From the cell containing the given text, extract its center point as [x, y] coordinate. 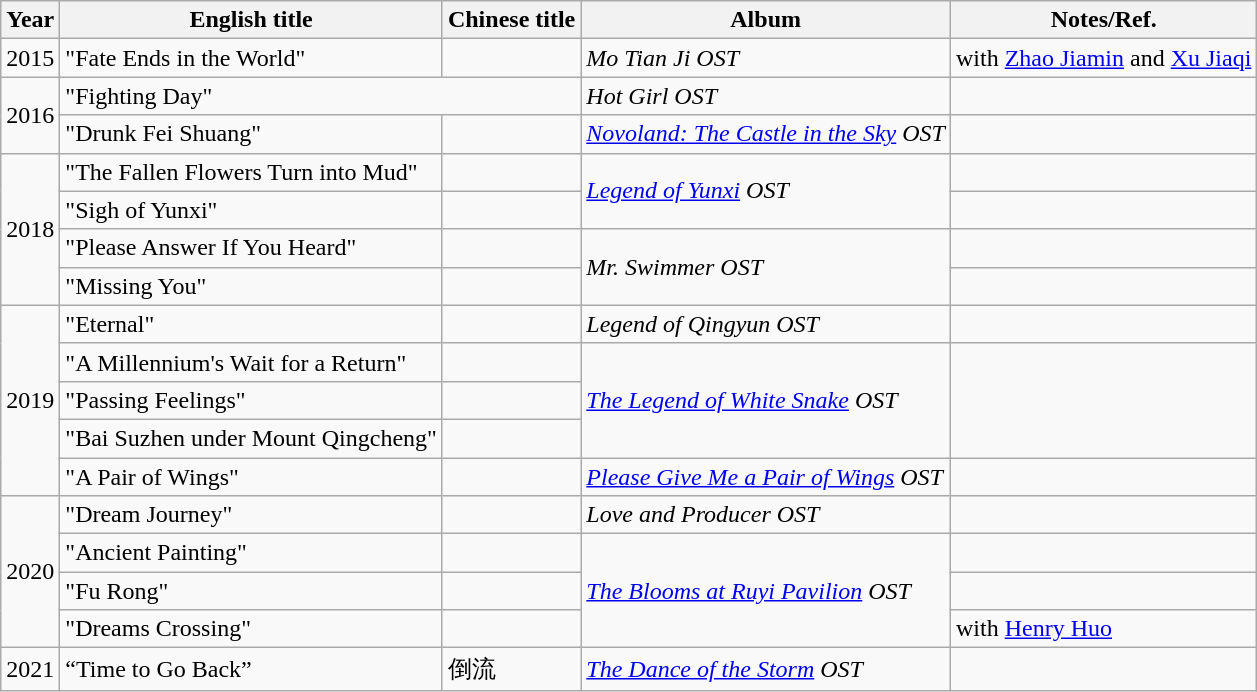
倒流 [511, 670]
"Dreams Crossing" [252, 629]
"Bai Suzhen under Mount Qingcheng" [252, 438]
"Missing You" [252, 286]
2016 [30, 115]
with Henry Huo [1103, 629]
Legend of Qingyun OST [766, 324]
Year [30, 20]
2018 [30, 229]
"Fu Rong" [252, 591]
2020 [30, 572]
Chinese title [511, 20]
with Zhao Jiamin and Xu Jiaqi [1103, 58]
Please Give Me a Pair of Wings OST [766, 477]
Mr. Swimmer OST [766, 267]
"Fighting Day" [320, 96]
"Ancient Painting" [252, 553]
The Dance of the Storm OST [766, 670]
Novoland: The Castle in the Sky OST [766, 134]
“Time to Go Back” [252, 670]
"Eternal" [252, 324]
Mo Tian Ji OST [766, 58]
Notes/Ref. [1103, 20]
"Passing Feelings" [252, 400]
2021 [30, 670]
Legend of Yunxi OST [766, 191]
"Please Answer If You Heard" [252, 248]
2019 [30, 400]
Hot Girl OST [766, 96]
"Drunk Fei Shuang" [252, 134]
Love and Producer OST [766, 515]
"Fate Ends in the World" [252, 58]
"The Fallen Flowers Turn into Mud" [252, 172]
"A Millennium's Wait for a Return" [252, 362]
The Legend of White Snake OST [766, 400]
"Sigh of Yunxi" [252, 210]
English title [252, 20]
2015 [30, 58]
"A Pair of Wings" [252, 477]
The Blooms at Ruyi Pavilion OST [766, 591]
"Dream Journey" [252, 515]
Album [766, 20]
